Identify which cell holds the provided text, then report its (X, Y) central coordinate. 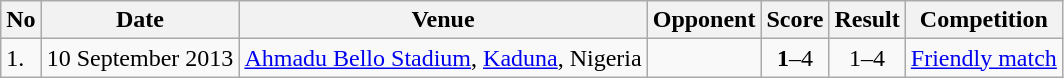
Venue (443, 20)
Friendly match (984, 58)
10 September 2013 (140, 58)
Opponent (704, 20)
Date (140, 20)
Result (867, 20)
Competition (984, 20)
Ahmadu Bello Stadium, Kaduna, Nigeria (443, 58)
Score (795, 20)
1. (21, 58)
No (21, 20)
